From the cell containing the given text, extract its center point as [x, y] coordinate. 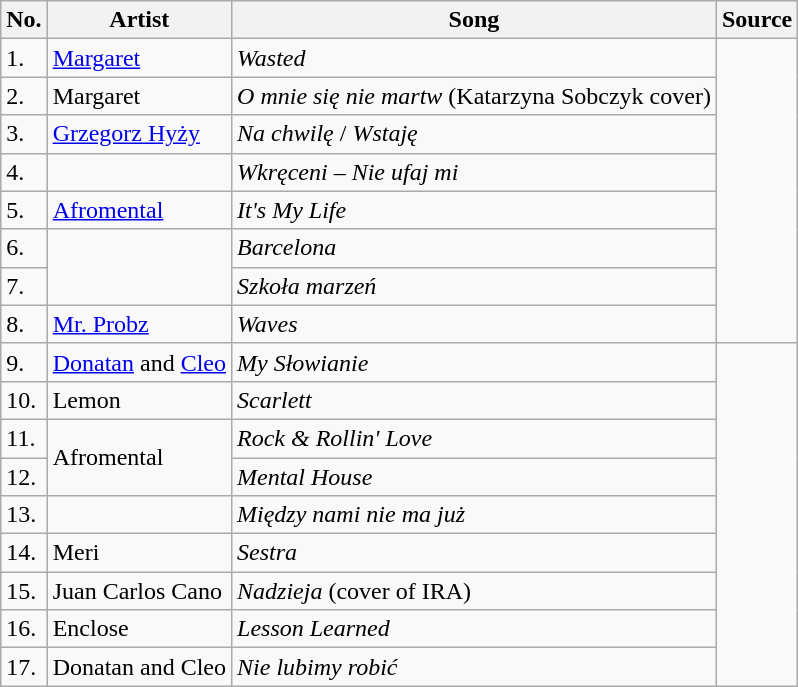
Nadzieja (cover of IRA) [474, 591]
3. [24, 134]
Wasted [474, 58]
Lemon [139, 400]
13. [24, 515]
14. [24, 553]
Mr. Probz [139, 324]
Mental House [474, 477]
Między nami nie ma już [474, 515]
15. [24, 591]
7. [24, 286]
Juan Carlos Cano [139, 591]
Lesson Learned [474, 629]
Grzegorz Hyży [139, 134]
6. [24, 248]
Nie lubimy robić [474, 667]
9. [24, 362]
No. [24, 20]
Szkoła marzeń [474, 286]
Sestra [474, 553]
1. [24, 58]
Source [756, 20]
16. [24, 629]
Barcelona [474, 248]
Rock & Rollin' Love [474, 438]
12. [24, 477]
O mnie się nie martw (Katarzyna Sobczyk cover) [474, 96]
It's My Life [474, 210]
Wkręceni – Nie ufaj mi [474, 172]
4. [24, 172]
17. [24, 667]
Scarlett [474, 400]
5. [24, 210]
Waves [474, 324]
2. [24, 96]
Enclose [139, 629]
Na chwilę / Wstaję [474, 134]
Artist [139, 20]
Song [474, 20]
My Słowianie [474, 362]
11. [24, 438]
10. [24, 400]
Meri [139, 553]
8. [24, 324]
